Locate the cell with the specified text and output its [x, y] center coordinate. 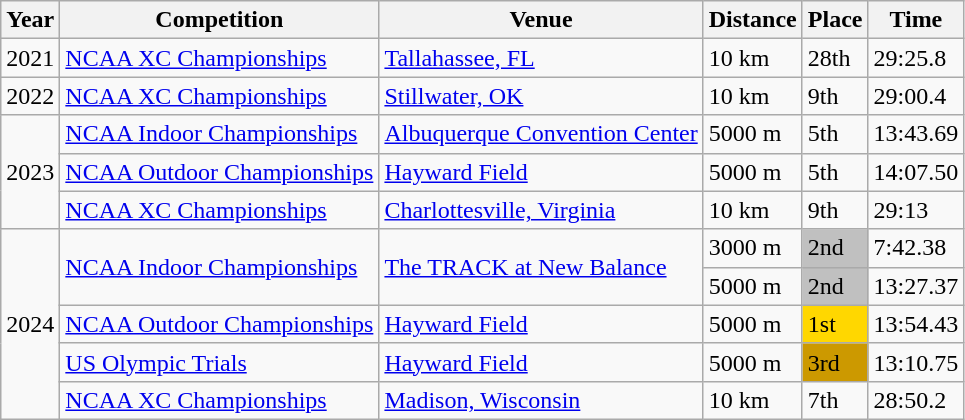
29:00.4 [916, 96]
1st [835, 324]
Tallahassee, FL [541, 58]
2023 [30, 172]
14:07.50 [916, 172]
Charlottesville, Virginia [541, 210]
13:10.75 [916, 362]
Place [835, 20]
13:54.43 [916, 324]
Competition [220, 20]
Year [30, 20]
2022 [30, 96]
Time [916, 20]
US Olympic Trials [220, 362]
28th [835, 58]
13:43.69 [916, 134]
Madison, Wisconsin [541, 400]
28:50.2 [916, 400]
Albuquerque Convention Center [541, 134]
7th [835, 400]
2024 [30, 324]
Distance [752, 20]
Stillwater, OK [541, 96]
Venue [541, 20]
29:25.8 [916, 58]
2021 [30, 58]
3000 m [752, 248]
29:13 [916, 210]
13:27.37 [916, 286]
7:42.38 [916, 248]
The TRACK at New Balance [541, 267]
3rd [835, 362]
